Identify which cell holds the provided text, then report its [x, y] central coordinate. 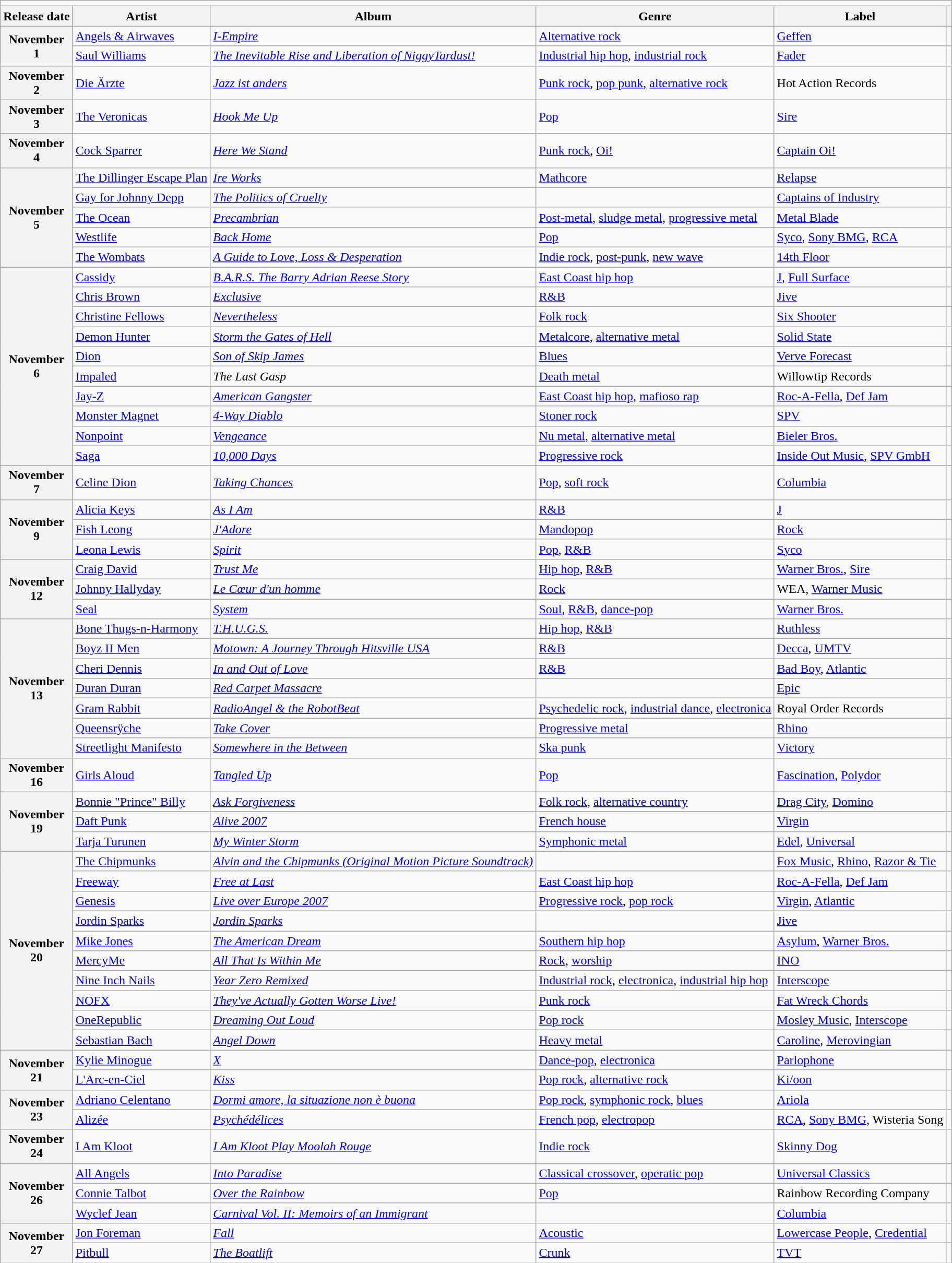
Nonpoint [141, 436]
Nevertheless [373, 317]
Mosley Music, Interscope [860, 1020]
November26 [37, 1193]
Bieler Bros. [860, 436]
WEA, Warner Music [860, 589]
Rock, worship [655, 961]
Asylum, Warner Bros. [860, 941]
Craig David [141, 569]
Gram Rabbit [141, 708]
Freeway [141, 881]
Pitbull [141, 1253]
Label [860, 16]
Fascination, Polydor [860, 775]
Angel Down [373, 1040]
Victory [860, 748]
Decca, UMTV [860, 649]
Westlife [141, 237]
Fat Wreck Chords [860, 1000]
Industrial hip hop, industrial rock [655, 56]
Industrial rock, electronica, industrial hip hop [655, 981]
Tarja Turunen [141, 841]
Monster Magnet [141, 416]
Girls Aloud [141, 775]
Album [373, 16]
Motown: A Journey Through Hitsville USA [373, 649]
Johnny Hallyday [141, 589]
Angels & Airwaves [141, 36]
Pop rock [655, 1020]
J'Adore [373, 529]
Fish Leong [141, 529]
NOFX [141, 1000]
The Wombats [141, 257]
A Guide to Love, Loss & Desperation [373, 257]
Kiss [373, 1080]
Live over Europe 2007 [373, 901]
Somewhere in the Between [373, 748]
Progressive metal [655, 728]
Jay-Z [141, 396]
November27 [37, 1243]
Progressive rock, pop rock [655, 901]
4-Way Diablo [373, 416]
Trust Me [373, 569]
OneRepublic [141, 1020]
November21 [37, 1070]
Dance-pop, electronica [655, 1060]
Kylie Minogue [141, 1060]
Nine Inch Nails [141, 981]
Alicia Keys [141, 509]
Soul, R&B, dance-pop [655, 609]
Genesis [141, 901]
Saga [141, 456]
Artist [141, 16]
Epic [860, 688]
Seal [141, 609]
RadioAngel & the RobotBeat [373, 708]
Vengeance [373, 436]
Mandopop [655, 529]
The Inevitable Rise and Liberation of NiggyTardust! [373, 56]
Wyclef Jean [141, 1213]
Hot Action Records [860, 82]
Adriano Celentano [141, 1100]
They've Actually Gotten Worse Live! [373, 1000]
All That Is Within Me [373, 961]
Ki/oon [860, 1080]
Impaled [141, 376]
Southern hip hop [655, 941]
Alvin and the Chipmunks (Original Motion Picture Soundtrack) [373, 861]
Alizée [141, 1119]
Virgin [860, 821]
Inside Out Music, SPV GmbH [860, 456]
French house [655, 821]
TVT [860, 1253]
The Dillinger Escape Plan [141, 177]
Symphonic metal [655, 841]
Jon Foreman [141, 1233]
Fader [860, 56]
Streetlight Manifesto [141, 748]
J [860, 509]
J, Full Surface [860, 277]
November19 [37, 821]
Gay for Johnny Depp [141, 197]
RCA, Sony BMG, Wisteria Song [860, 1119]
10,000 Days [373, 456]
French pop, electropop [655, 1119]
Sebastian Bach [141, 1040]
INO [860, 961]
Ask Forgiveness [373, 802]
Free at Last [373, 881]
Post-metal, sludge metal, progressive metal [655, 217]
November7 [37, 482]
Demon Hunter [141, 337]
East Coast hip hop, mafioso rap [655, 396]
T.H.U.G.S. [373, 629]
Solid State [860, 337]
Boyz II Men [141, 649]
Universal Classics [860, 1173]
November24 [37, 1146]
Ire Works [373, 177]
Bone Thugs-n-Harmony [141, 629]
November12 [37, 589]
I Am Kloot [141, 1146]
Alternative rock [655, 36]
Jazz ist anders [373, 82]
The American Dream [373, 941]
Tangled Up [373, 775]
Punk rock [655, 1000]
Taking Chances [373, 482]
As I Am [373, 509]
Into Paradise [373, 1173]
The Ocean [141, 217]
L'Arc-en-Ciel [141, 1080]
I Am Kloot Play Moolah Rouge [373, 1146]
Spirit [373, 549]
Celine Dion [141, 482]
Take Cover [373, 728]
Red Carpet Massacre [373, 688]
The Politics of Cruelty [373, 197]
Year Zero Remixed [373, 981]
Rainbow Recording Company [860, 1193]
Folk rock [655, 317]
Indie rock, post-punk, new wave [655, 257]
Nu metal, alternative metal [655, 436]
Captain Oi! [860, 150]
X [373, 1060]
Exclusive [373, 297]
The Last Gasp [373, 376]
System [373, 609]
Drag City, Domino [860, 802]
November9 [37, 529]
Interscope [860, 981]
Lowercase People, Credential [860, 1233]
November23 [37, 1110]
November16 [37, 775]
MercyMe [141, 961]
November20 [37, 951]
Edel, Universal [860, 841]
Pop, R&B [655, 549]
Relapse [860, 177]
Back Home [373, 237]
Syco, Sony BMG, RCA [860, 237]
Ska punk [655, 748]
Blues [655, 356]
The Chipmunks [141, 861]
Release date [37, 16]
November5 [37, 217]
Connie Talbot [141, 1193]
Progressive rock [655, 456]
Heavy metal [655, 1040]
Fall [373, 1233]
Punk rock, Oi! [655, 150]
The Veronicas [141, 117]
Fox Music, Rhino, Razor & Tie [860, 861]
Metal Blade [860, 217]
Over the Rainbow [373, 1193]
Warner Bros. [860, 609]
My Winter Storm [373, 841]
14th Floor [860, 257]
Punk rock, pop punk, alternative rock [655, 82]
Precambrian [373, 217]
Pop rock, alternative rock [655, 1080]
Mike Jones [141, 941]
Saul Williams [141, 56]
SPV [860, 416]
Cassidy [141, 277]
Captains of Industry [860, 197]
Dreaming Out Loud [373, 1020]
Folk rock, alternative country [655, 802]
Duran Duran [141, 688]
Die Ärzte [141, 82]
Mathcore [655, 177]
Hook Me Up [373, 117]
Psychedelic rock, industrial dance, electronica [655, 708]
Son of Skip James [373, 356]
Ariola [860, 1100]
Alive 2007 [373, 821]
In and Out of Love [373, 669]
November6 [37, 366]
Dion [141, 356]
Willowtip Records [860, 376]
Christine Fellows [141, 317]
November3 [37, 117]
Daft Punk [141, 821]
Carnival Vol. II: Memoirs of an Immigrant [373, 1213]
Bonnie "Prince" Billy [141, 802]
Chris Brown [141, 297]
Pop, soft rock [655, 482]
Le Cœur d'un homme [373, 589]
Queensrÿche [141, 728]
Royal Order Records [860, 708]
Psychédélices [373, 1119]
Classical crossover, operatic pop [655, 1173]
The Boatlift [373, 1253]
I-Empire [373, 36]
Crunk [655, 1253]
Indie rock [655, 1146]
Six Shooter [860, 317]
Leona Lewis [141, 549]
Geffen [860, 36]
Skinny Dog [860, 1146]
Genre [655, 16]
November1 [37, 46]
Virgin, Atlantic [860, 901]
November13 [37, 688]
November4 [37, 150]
Cock Sparrer [141, 150]
Cheri Dennis [141, 669]
Parlophone [860, 1060]
Stoner rock [655, 416]
Sire [860, 117]
Acoustic [655, 1233]
All Angels [141, 1173]
Warner Bros., Sire [860, 569]
Here We Stand [373, 150]
November2 [37, 82]
Storm the Gates of Hell [373, 337]
Bad Boy, Atlantic [860, 669]
Pop rock, symphonic rock, blues [655, 1100]
Metalcore, alternative metal [655, 337]
B.A.R.S. The Barry Adrian Reese Story [373, 277]
American Gangster [373, 396]
Death metal [655, 376]
Rhino [860, 728]
Dormi amore, la situazione non è buona [373, 1100]
Syco [860, 549]
Ruthless [860, 629]
Verve Forecast [860, 356]
Caroline, Merovingian [860, 1040]
